Identify which cell holds the provided text, then report its (x, y) central coordinate. 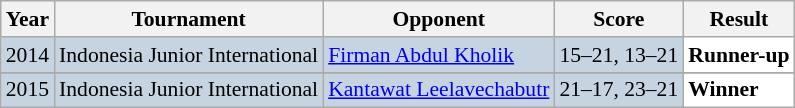
15–21, 13–21 (618, 55)
Runner-up (738, 55)
2014 (28, 55)
Opponent (438, 19)
21–17, 23–21 (618, 90)
Winner (738, 90)
Tournament (188, 19)
Score (618, 19)
Year (28, 19)
Firman Abdul Kholik (438, 55)
Kantawat Leelavechabutr (438, 90)
Result (738, 19)
2015 (28, 90)
